Return the (X, Y) coordinate for the center point of the cell that contains the specified text.  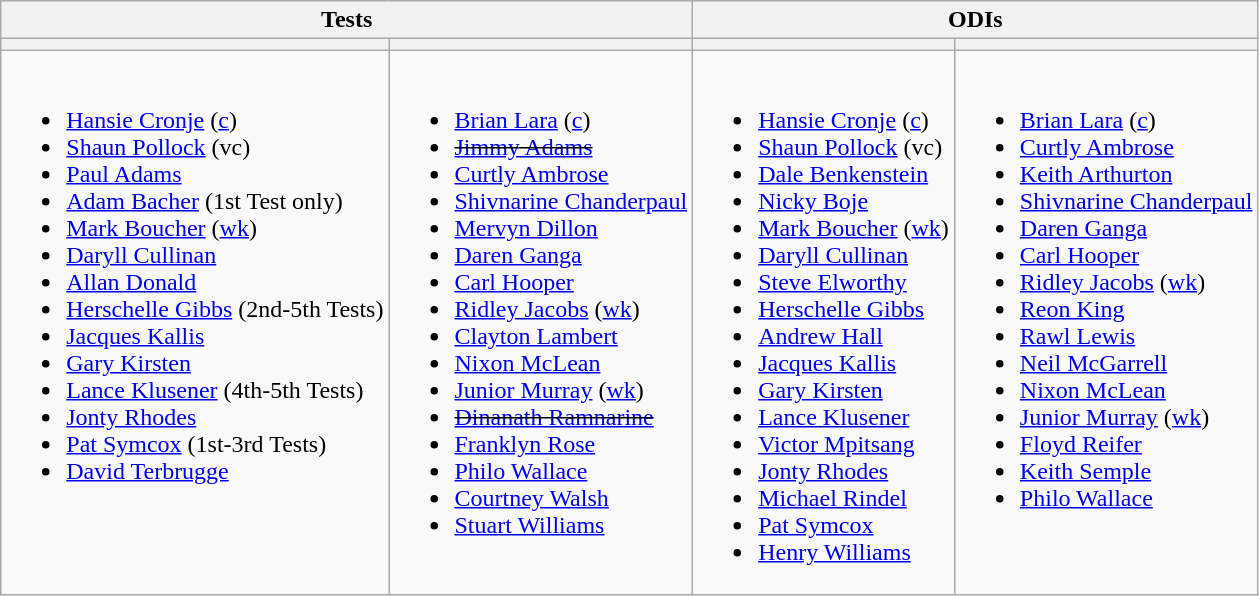
ODIs (976, 20)
Tests (347, 20)
